Identify which cell holds the provided text, then report its (x, y) central coordinate. 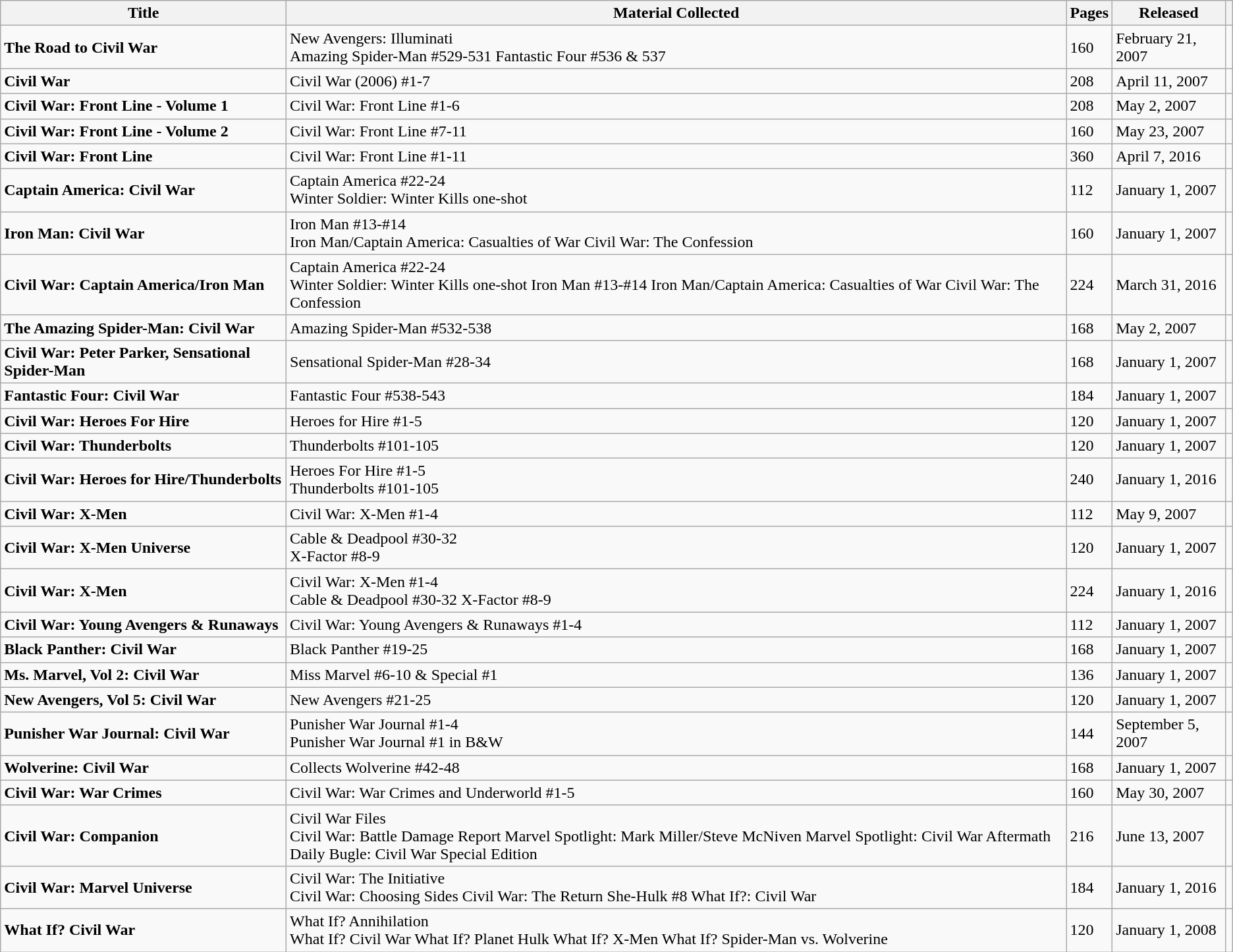
The Amazing Spider-Man: Civil War (144, 327)
Captain America #22-24Winter Soldier: Winter Kills one-shot Iron Man #13-#14 Iron Man/Captain America: Casualties of War Civil War: The Confession (676, 285)
Civil War: X-Men #1-4 (676, 514)
New Avengers: IlluminatiAmazing Spider-Man #529-531 Fantastic Four #536 & 537 (676, 47)
Title (144, 13)
Sensational Spider-Man #28-34 (676, 361)
Civil War: X-Men #1-4Cable & Deadpool #30-32 X-Factor #8-9 (676, 590)
Civil War: Thunderbolts (144, 446)
Heroes for Hire #1-5 (676, 421)
Miss Marvel #6-10 & Special #1 (676, 675)
February 21, 2007 (1169, 47)
240 (1089, 480)
Punisher War Journal: Civil War (144, 734)
Ms. Marvel, Vol 2: Civil War (144, 675)
144 (1089, 734)
September 5, 2007 (1169, 734)
Iron Man #13-#14Iron Man/Captain America: Casualties of War Civil War: The Confession (676, 233)
136 (1089, 675)
360 (1089, 156)
May 30, 2007 (1169, 793)
The Road to Civil War (144, 47)
Civil War: Heroes For Hire (144, 421)
Civil War: The InitiativeCivil War: Choosing Sides Civil War: The Return She-Hulk #8 What If?: Civil War (676, 887)
Iron Man: Civil War (144, 233)
Black Panther: Civil War (144, 650)
Civil War: Peter Parker, Sensational Spider-Man (144, 361)
Civil War: Front Line #1-6 (676, 106)
Fantastic Four: Civil War (144, 395)
Civil War: Front Line #7-11 (676, 131)
Civil War (144, 81)
Civil War: War Crimes and Underworld #1-5 (676, 793)
Civil War: Young Avengers & Runaways (144, 625)
April 7, 2016 (1169, 156)
May 23, 2007 (1169, 131)
Civil War: Young Avengers & Runaways #1-4 (676, 625)
Civil War: Companion (144, 835)
Punisher War Journal #1-4Punisher War Journal #1 in B&W (676, 734)
216 (1089, 835)
Civil War: Front Line #1-11 (676, 156)
Civil War: Marvel Universe (144, 887)
Civil War: War Crimes (144, 793)
Civil War: Front Line (144, 156)
Civil War: Front Line - Volume 1 (144, 106)
Fantastic Four #538-543 (676, 395)
New Avengers, Vol 5: Civil War (144, 700)
New Avengers #21-25 (676, 700)
June 13, 2007 (1169, 835)
Material Collected (676, 13)
Civil War: X-Men Universe (144, 548)
What If? AnnihilationWhat If? Civil War What If? Planet Hulk What If? X-Men What If? Spider-Man vs. Wolverine (676, 930)
Black Panther #19-25 (676, 650)
What If? Civil War (144, 930)
Amazing Spider-Man #532-538 (676, 327)
Released (1169, 13)
March 31, 2016 (1169, 285)
April 11, 2007 (1169, 81)
January 1, 2008 (1169, 930)
Collects Wolverine #42-48 (676, 768)
Captain America: Civil War (144, 190)
Civil War: Captain America/Iron Man (144, 285)
Cable & Deadpool #30-32X-Factor #8-9 (676, 548)
Thunderbolts #101-105 (676, 446)
Civil War: Front Line - Volume 2 (144, 131)
Wolverine: Civil War (144, 768)
Heroes For Hire #1-5Thunderbolts #101-105 (676, 480)
Pages (1089, 13)
Civil War (2006) #1-7 (676, 81)
Captain America #22-24Winter Soldier: Winter Kills one-shot (676, 190)
May 9, 2007 (1169, 514)
Civil War: Heroes for Hire/Thunderbolts (144, 480)
